Search for the cell housing the specified text and yield its (X, Y) center coordinate. 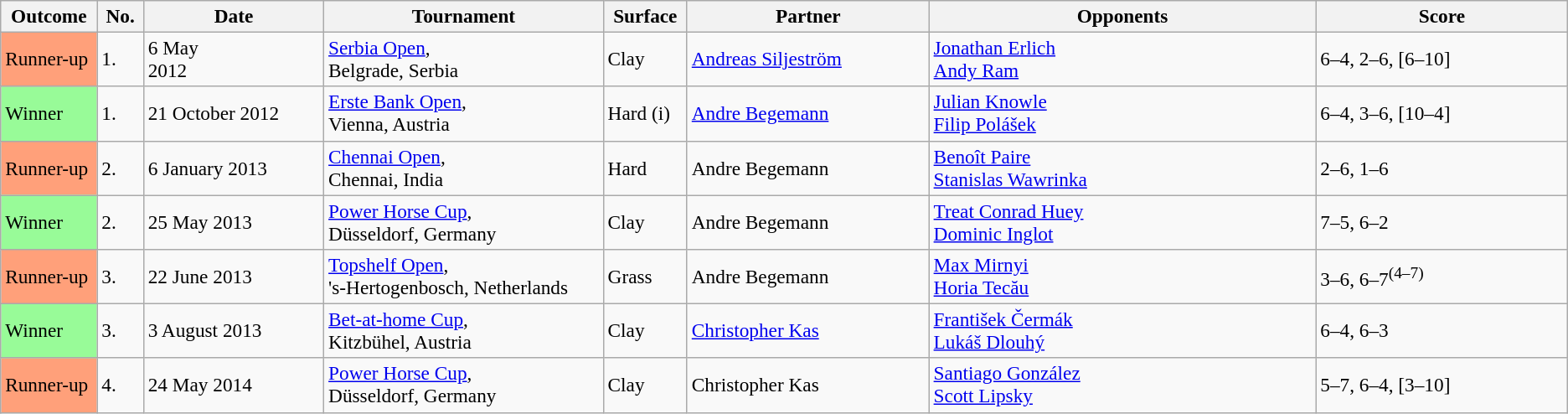
Serbia Open, Belgrade, Serbia (464, 59)
Topshelf Open, 's-Hertogenbosch, Netherlands (464, 277)
Erste Bank Open, Vienna, Austria (464, 114)
3 August 2013 (233, 330)
6–4, 6–3 (1442, 330)
6 May2012 (233, 59)
Tournament (464, 16)
Surface (645, 16)
Hard (645, 168)
2–6, 1–6 (1442, 168)
Jonathan Erlich Andy Ram (1122, 59)
Benoît Paire Stanislas Wawrinka (1122, 168)
3–6, 6–7(4–7) (1442, 277)
František Čermák Lukáš Dlouhý (1122, 330)
Chennai Open, Chennai, India (464, 168)
Hard (i) (645, 114)
7–5, 6–2 (1442, 221)
Opponents (1122, 16)
Julian Knowle Filip Polášek (1122, 114)
Bet-at-home Cup, Kitzbühel, Austria (464, 330)
Grass (645, 277)
24 May 2014 (233, 386)
No. (121, 16)
6–4, 2–6, [6–10] (1442, 59)
22 June 2013 (233, 277)
Andreas Siljeström (807, 59)
21 October 2012 (233, 114)
4. (121, 386)
Outcome (49, 16)
5–7, 6–4, [3–10] (1442, 386)
Santiago González Scott Lipsky (1122, 386)
6 January 2013 (233, 168)
6–4, 3–6, [10–4] (1442, 114)
Date (233, 16)
Max Mirnyi Horia Tecău (1122, 277)
25 May 2013 (233, 221)
Score (1442, 16)
Treat Conrad Huey Dominic Inglot (1122, 221)
Partner (807, 16)
